From the cell containing the given text, extract its center point as (X, Y) coordinate. 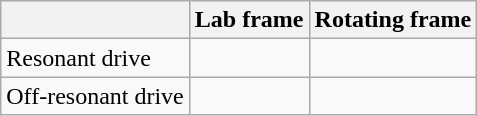
Rotating frame (393, 20)
Resonant drive (96, 58)
Off-resonant drive (96, 96)
Lab frame (249, 20)
